Identify which cell holds the provided text, then report its [x, y] central coordinate. 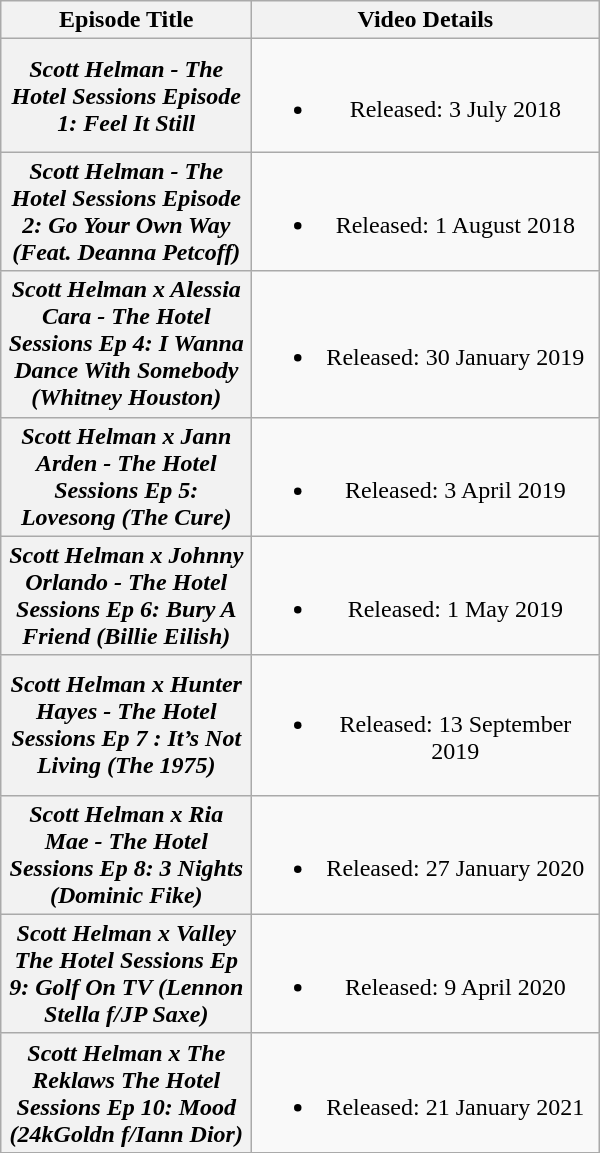
Episode Title [126, 20]
Scott Helman x The Reklaws The Hotel Sessions Ep 10: Mood (24kGoldn f/Iann Dior) [126, 1092]
Released: 21 January 2021 [426, 1092]
Released: 1 May 2019 [426, 596]
Scott Helman - The Hotel Sessions Episode 2: Go Your Own Way (Feat. Deanna Petcoff) [126, 212]
Released: 3 July 2018 [426, 96]
Scott Helman x Ria Mae - The Hotel Sessions Ep 8: 3 Nights (Dominic Fike) [126, 854]
Scott Helman x Jann Arden - The Hotel Sessions Ep 5: Lovesong (The Cure) [126, 476]
Scott Helman x Johnny Orlando - The Hotel Sessions Ep 6: Bury A Friend (Billie Eilish) [126, 596]
Released: 27 January 2020 [426, 854]
Scott Helman x Alessia Cara - The Hotel Sessions Ep 4: I Wanna Dance With Somebody (Whitney Houston) [126, 344]
Video Details [426, 20]
Scott Helman x Valley The Hotel Sessions Ep 9: Golf On TV (Lennon Stella f/JP Saxe) [126, 974]
Released: 3 April 2019 [426, 476]
Released: 1 August 2018 [426, 212]
Released: 13 September 2019 [426, 725]
Released: 9 April 2020 [426, 974]
Released: 30 January 2019 [426, 344]
Scott Helman - The Hotel Sessions Episode 1: Feel It Still [126, 96]
Scott Helman x Hunter Hayes - The Hotel Sessions Ep 7 : It’s Not Living (The 1975) [126, 725]
